Capture the cell that displays the provided text and extract its (x, y) central coordinate. 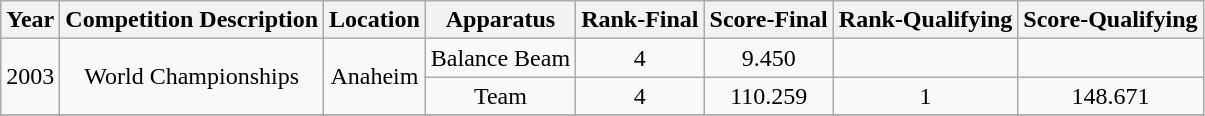
Balance Beam (500, 58)
Anaheim (375, 77)
Team (500, 96)
2003 (30, 77)
Competition Description (192, 20)
Year (30, 20)
Rank-Final (640, 20)
Location (375, 20)
Score-Final (768, 20)
110.259 (768, 96)
Apparatus (500, 20)
Score-Qualifying (1110, 20)
148.671 (1110, 96)
9.450 (768, 58)
1 (925, 96)
Rank-Qualifying (925, 20)
World Championships (192, 77)
